Output the [x, y] coordinate of the center of the cell containing the given text.  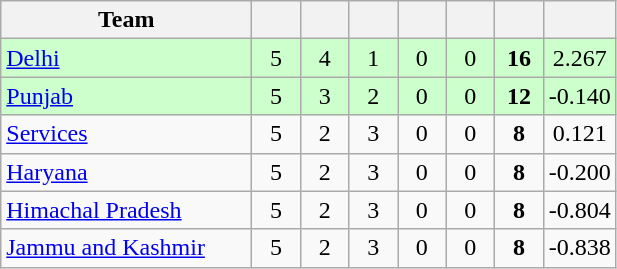
2.267 [580, 58]
-0.804 [580, 210]
4 [324, 58]
16 [520, 58]
Jammu and Kashmir [126, 248]
1 [374, 58]
Delhi [126, 58]
Services [126, 134]
-0.200 [580, 172]
Punjab [126, 96]
-0.140 [580, 96]
Team [126, 20]
-0.838 [580, 248]
12 [520, 96]
0.121 [580, 134]
Haryana [126, 172]
Himachal Pradesh [126, 210]
